Search for the cell housing the specified text and yield its (x, y) center coordinate. 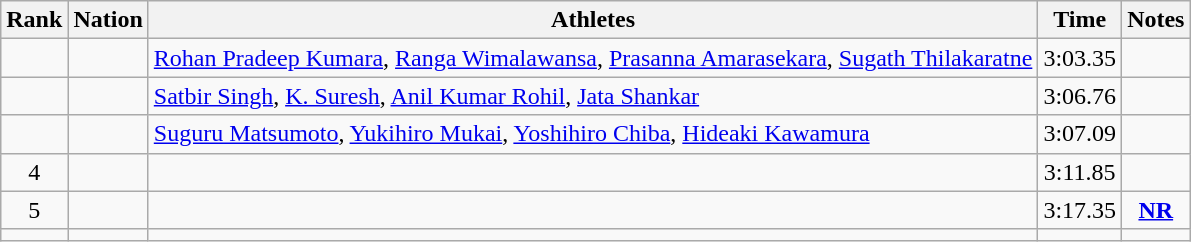
3:07.09 (1080, 134)
Satbir Singh, K. Suresh, Anil Kumar Rohil, Jata Shankar (593, 96)
3:17.35 (1080, 210)
Rank (34, 20)
NR (1156, 210)
4 (34, 172)
3:03.35 (1080, 58)
3:06.76 (1080, 96)
Suguru Matsumoto, Yukihiro Mukai, Yoshihiro Chiba, Hideaki Kawamura (593, 134)
Time (1080, 20)
5 (34, 210)
Notes (1156, 20)
3:11.85 (1080, 172)
Athletes (593, 20)
Nation (108, 20)
Rohan Pradeep Kumara, Ranga Wimalawansa, Prasanna Amarasekara, Sugath Thilakaratne (593, 58)
